Detect which cell encompasses the target text, then output its (X, Y) center coordinate. 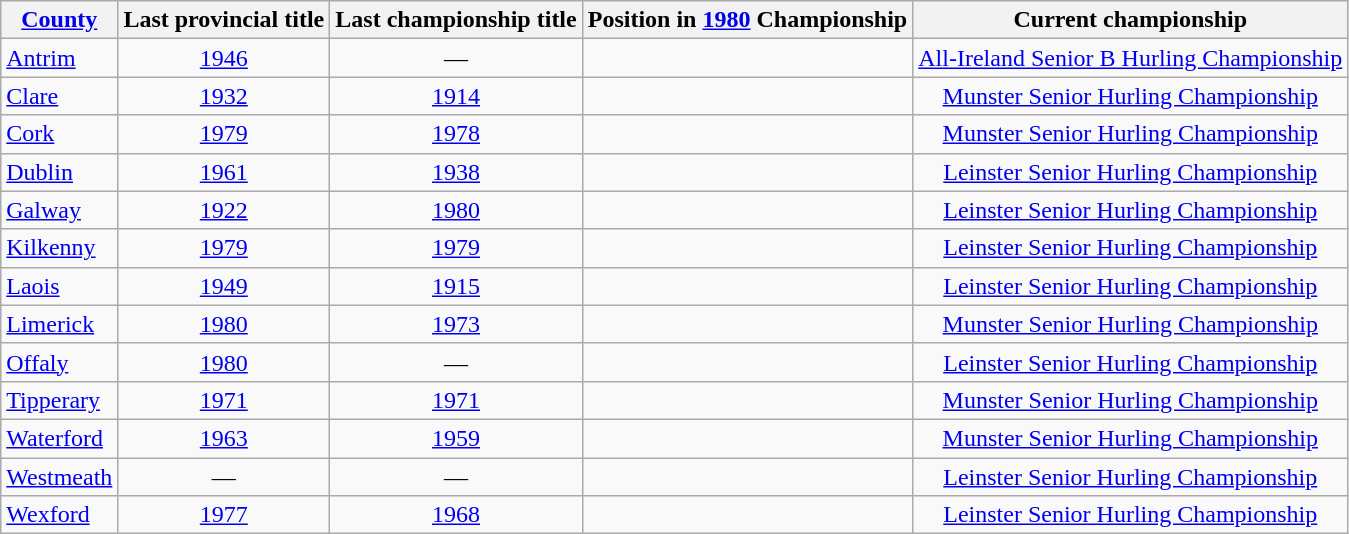
Westmeath (60, 477)
1915 (456, 286)
1946 (224, 58)
Position in 1980 Championship (748, 20)
Offaly (60, 362)
Clare (60, 96)
1963 (224, 438)
Last provincial title (224, 20)
Limerick (60, 324)
All-Ireland Senior B Hurling Championship (1130, 58)
1973 (456, 324)
Antrim (60, 58)
1961 (224, 172)
1968 (456, 515)
1932 (224, 96)
1922 (224, 210)
Wexford (60, 515)
Waterford (60, 438)
Cork (60, 134)
1959 (456, 438)
County (60, 20)
Last championship title (456, 20)
Tipperary (60, 400)
Dublin (60, 172)
1914 (456, 96)
1949 (224, 286)
Current championship (1130, 20)
Galway (60, 210)
Laois (60, 286)
1938 (456, 172)
1978 (456, 134)
1977 (224, 515)
Kilkenny (60, 248)
